Find where the given text appears and provide that cell's center as [x, y] coordinate. 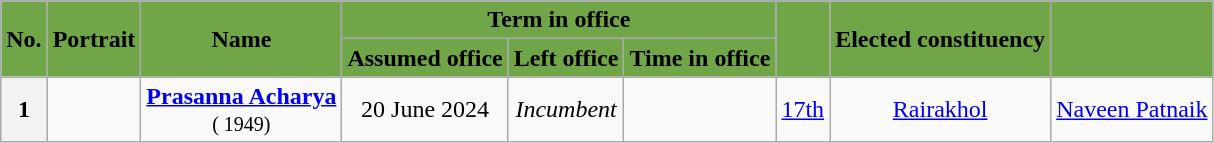
Name [242, 39]
Left office [566, 58]
Naveen Patnaik [1132, 110]
Term in office [559, 20]
Assumed office [425, 58]
Rairakhol [940, 110]
No. [24, 39]
20 June 2024 [425, 110]
17th [803, 110]
Elected constituency [940, 39]
Portrait [94, 39]
Time in office [700, 58]
Prasanna Acharya( 1949) [242, 110]
1 [24, 110]
Incumbent [566, 110]
